From the cell containing the given text, extract its center point as [x, y] coordinate. 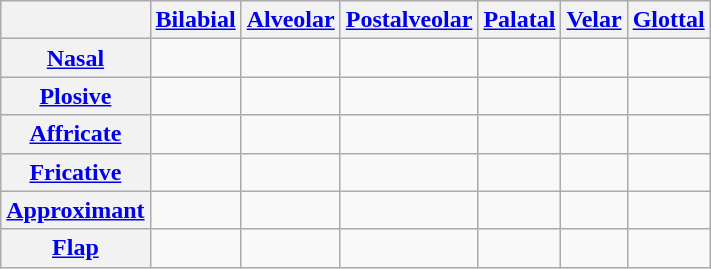
Fricative [76, 172]
Plosive [76, 96]
Glottal [668, 20]
Alveolar [290, 20]
Flap [76, 248]
Nasal [76, 58]
Bilabial [196, 20]
Approximant [76, 210]
Palatal [520, 20]
Postalveolar [409, 20]
Velar [594, 20]
Affricate [76, 134]
